For the text-containing cell, return its midpoint in (X, Y) coordinate format. 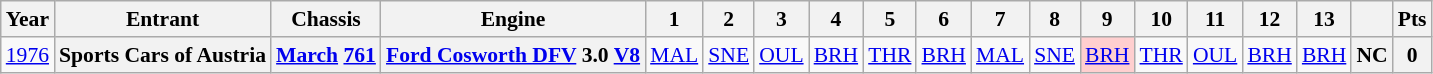
Engine (513, 19)
3 (781, 19)
NC (1372, 55)
13 (1324, 19)
5 (890, 19)
1 (674, 19)
2 (728, 19)
12 (1270, 19)
11 (1215, 19)
7 (1000, 19)
4 (836, 19)
Pts (1412, 19)
Sports Cars of Austria (162, 55)
9 (1108, 19)
10 (1162, 19)
Year (28, 19)
Entrant (162, 19)
Chassis (326, 19)
0 (1412, 55)
1976 (28, 55)
March 761 (326, 55)
6 (944, 19)
Ford Cosworth DFV 3.0 V8 (513, 55)
8 (1054, 19)
